Scan for the cell matching the given text and deliver its [X, Y] coordinate at center. 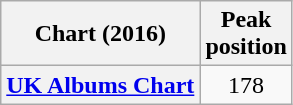
Chart (2016) [100, 34]
178 [246, 85]
UK Albums Chart [100, 85]
Peak position [246, 34]
